Find where the given text appears and provide that cell's center as [x, y] coordinate. 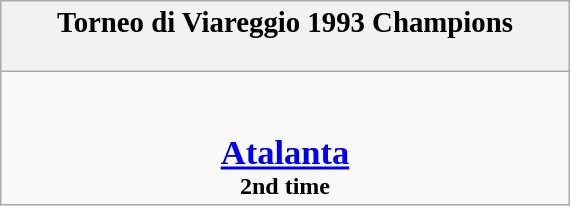
Torneo di Viareggio 1993 Champions [284, 36]
Atalanta2nd time [284, 138]
